Locate the cell with the specified text and output its [X, Y] center coordinate. 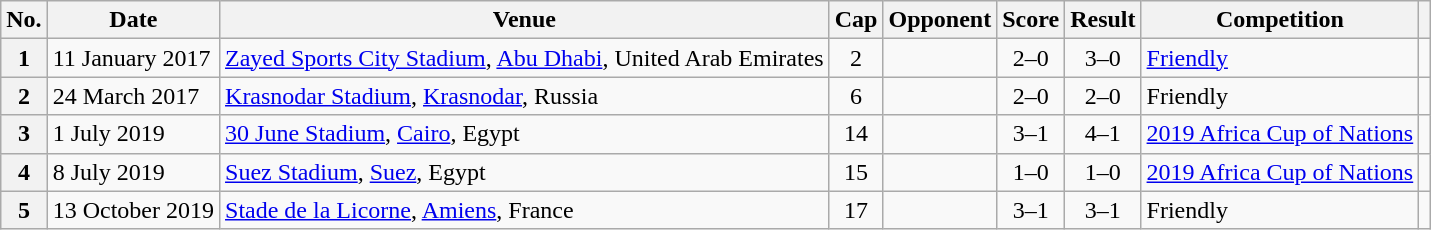
24 March 2017 [133, 96]
30 June Stadium, Cairo, Egypt [525, 134]
Krasnodar Stadium, Krasnodar, Russia [525, 96]
15 [856, 172]
Suez Stadium, Suez, Egypt [525, 172]
8 July 2019 [133, 172]
4–1 [1103, 134]
13 October 2019 [133, 210]
Zayed Sports City Stadium, Abu Dhabi, United Arab Emirates [525, 58]
Cap [856, 20]
5 [24, 210]
3–0 [1103, 58]
1 July 2019 [133, 134]
3 [24, 134]
Score [1031, 20]
Stade de la Licorne, Amiens, France [525, 210]
1 [24, 58]
No. [24, 20]
6 [856, 96]
Opponent [940, 20]
4 [24, 172]
Date [133, 20]
14 [856, 134]
Competition [1280, 20]
Venue [525, 20]
17 [856, 210]
Result [1103, 20]
11 January 2017 [133, 58]
